Return the [X, Y] coordinate for the center point of the cell that contains the specified text.  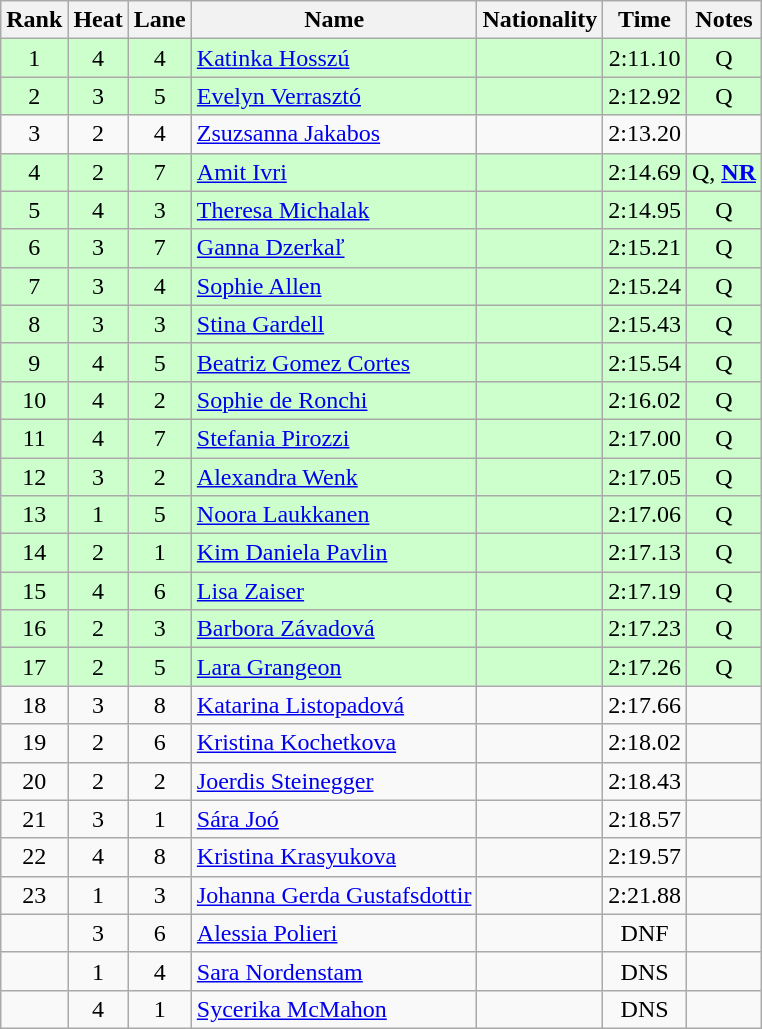
2:21.88 [645, 895]
17 [34, 667]
Kristina Kochetkova [334, 743]
Rank [34, 20]
Sophie Allen [334, 286]
Lisa Zaiser [334, 591]
2:15.54 [645, 362]
Stina Gardell [334, 324]
Joerdis Steinegger [334, 781]
2:14.95 [645, 210]
Zsuzsanna Jakabos [334, 134]
15 [34, 591]
14 [34, 553]
Stefania Pirozzi [334, 438]
19 [34, 743]
Q, NR [724, 172]
Evelyn Verrasztó [334, 96]
Katinka Hosszú [334, 58]
Lane [160, 20]
Beatriz Gomez Cortes [334, 362]
2:11.10 [645, 58]
2:15.21 [645, 248]
2:17.13 [645, 553]
2:18.43 [645, 781]
Sycerika McMahon [334, 1009]
2:17.06 [645, 515]
2:17.00 [645, 438]
2:14.69 [645, 172]
Johanna Gerda Gustafsdottir [334, 895]
21 [34, 819]
22 [34, 857]
Time [645, 20]
Alessia Polieri [334, 933]
2:17.23 [645, 629]
Sophie de Ronchi [334, 400]
Sára Joó [334, 819]
Barbora Závadová [334, 629]
Noora Laukkanen [334, 515]
Heat [98, 20]
Kristina Krasyukova [334, 857]
16 [34, 629]
Katarina Listopadová [334, 705]
23 [34, 895]
11 [34, 438]
20 [34, 781]
Nationality [540, 20]
2:17.26 [645, 667]
Ganna Dzerkaľ [334, 248]
2:12.92 [645, 96]
2:17.66 [645, 705]
13 [34, 515]
Name [334, 20]
2:19.57 [645, 857]
Kim Daniela Pavlin [334, 553]
Amit Ivri [334, 172]
Theresa Michalak [334, 210]
DNF [645, 933]
10 [34, 400]
9 [34, 362]
2:18.57 [645, 819]
Sara Nordenstam [334, 971]
2:17.19 [645, 591]
Notes [724, 20]
2:16.02 [645, 400]
2:15.43 [645, 324]
2:18.02 [645, 743]
Alexandra Wenk [334, 477]
2:17.05 [645, 477]
2:13.20 [645, 134]
2:15.24 [645, 286]
12 [34, 477]
Lara Grangeon [334, 667]
18 [34, 705]
